Pinpoint the cell where the given text exists, returning its [x, y] midpoint coordinate. 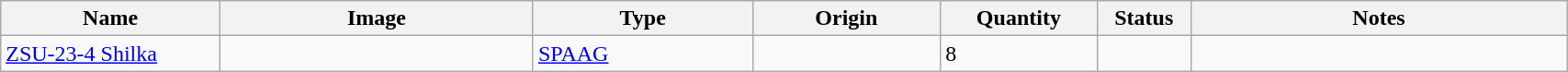
Status [1144, 18]
SPAAG [643, 54]
Image [377, 18]
ZSU-23-4 Shilka [110, 54]
Name [110, 18]
Type [643, 18]
Origin [847, 18]
Quantity [1019, 18]
8 [1019, 54]
Notes [1378, 18]
